Detect which cell encompasses the target text, then output its [X, Y] center coordinate. 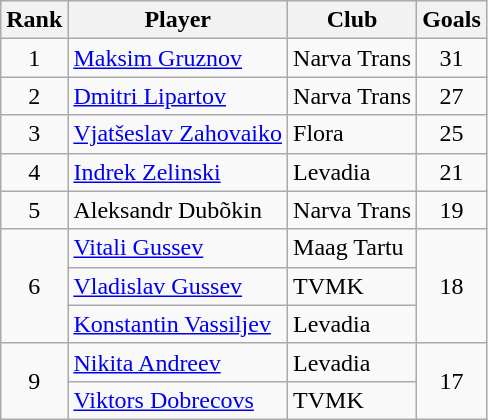
Vitali Gussev [178, 248]
19 [452, 210]
3 [34, 134]
17 [452, 381]
Nikita Andreev [178, 362]
Flora [352, 134]
1 [34, 58]
Vladislav Gussev [178, 286]
9 [34, 381]
27 [452, 96]
Aleksandr Dubõkin [178, 210]
Player [178, 20]
2 [34, 96]
Vjatšeslav Zahovaiko [178, 134]
Maksim Gruznov [178, 58]
Konstantin Vassiljev [178, 324]
18 [452, 286]
Viktors Dobrecovs [178, 400]
Goals [452, 20]
Maag Tartu [352, 248]
Dmitri Lipartov [178, 96]
6 [34, 286]
4 [34, 172]
21 [452, 172]
Club [352, 20]
31 [452, 58]
5 [34, 210]
25 [452, 134]
Rank [34, 20]
Indrek Zelinski [178, 172]
